Capture the cell that displays the provided text and extract its (X, Y) central coordinate. 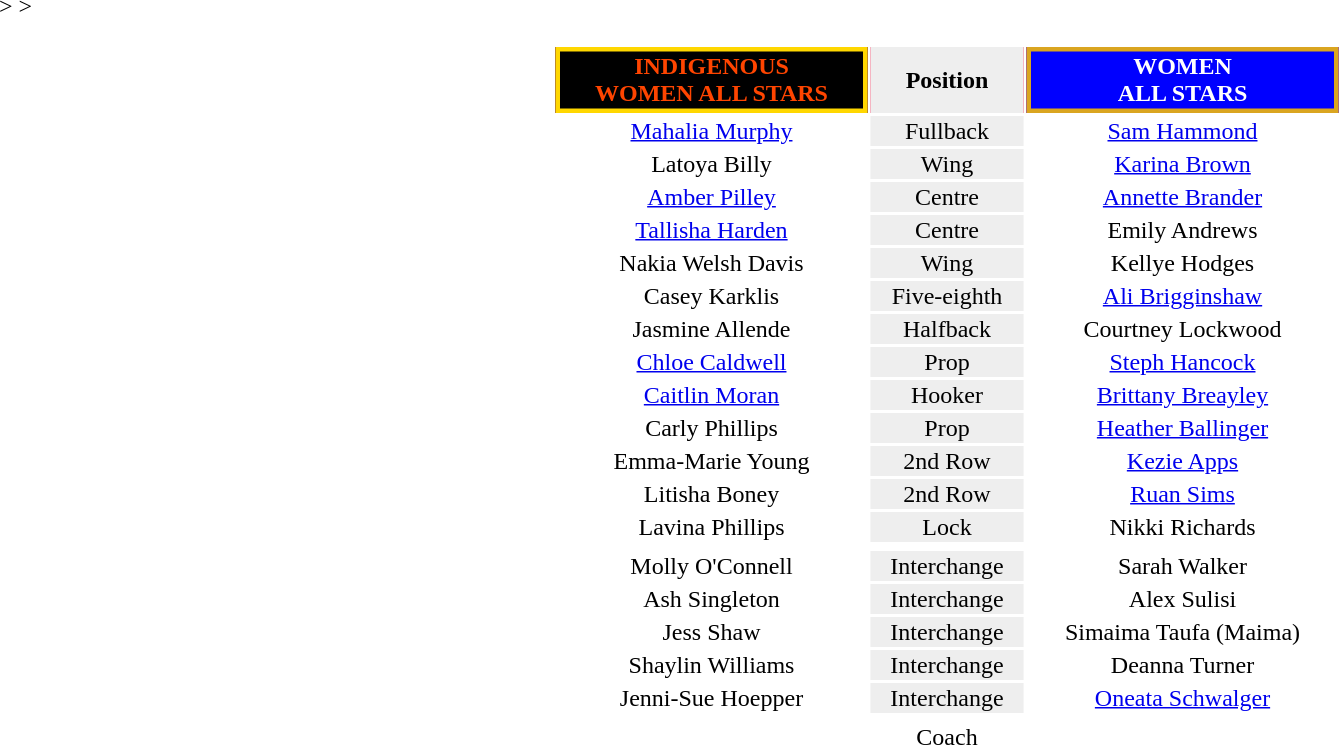
Sarah Walker (1182, 566)
Ali Brigginshaw (1182, 296)
Karina Brown (1182, 164)
Oneata Schwalger (1182, 698)
Amber Pilley (712, 197)
Litisha Boney (712, 494)
Ruan Sims (1182, 494)
Jess Shaw (712, 632)
INDIGENOUSWOMEN ALL STARS (712, 80)
Tallisha Harden (712, 230)
Annette Brander (1182, 197)
Brittany Breayley (1182, 395)
Hooker (946, 395)
Halfback (946, 329)
Lock (946, 527)
Emily Andrews (1182, 230)
Mahalia Murphy (712, 131)
Ash Singleton (712, 599)
Chloe Caldwell (712, 362)
Kellye Hodges (1182, 263)
Steph Hancock (1182, 362)
Fullback (946, 131)
Alex Sulisi (1182, 599)
Jenni-Sue Hoepper (712, 698)
Deanna Turner (1182, 665)
Courtney Lockwood (1182, 329)
Molly O'Connell (712, 566)
Casey Karklis (712, 296)
Jasmine Allende (712, 329)
Shaylin Williams (712, 665)
Position (946, 80)
Caitlin Moran (712, 395)
Carly Phillips (712, 428)
Nikki Richards (1182, 527)
Lavina Phillips (712, 527)
Simaima Taufa (Maima) (1182, 632)
Latoya Billy (712, 164)
Five-eighth (946, 296)
Sam Hammond (1182, 131)
Emma-Marie Young (712, 461)
WOMENALL STARS (1182, 80)
Kezie Apps (1182, 461)
Heather Ballinger (1182, 428)
Nakia Welsh Davis (712, 263)
